Determine the (x, y) coordinate at the center of the cell enclosing the given text.  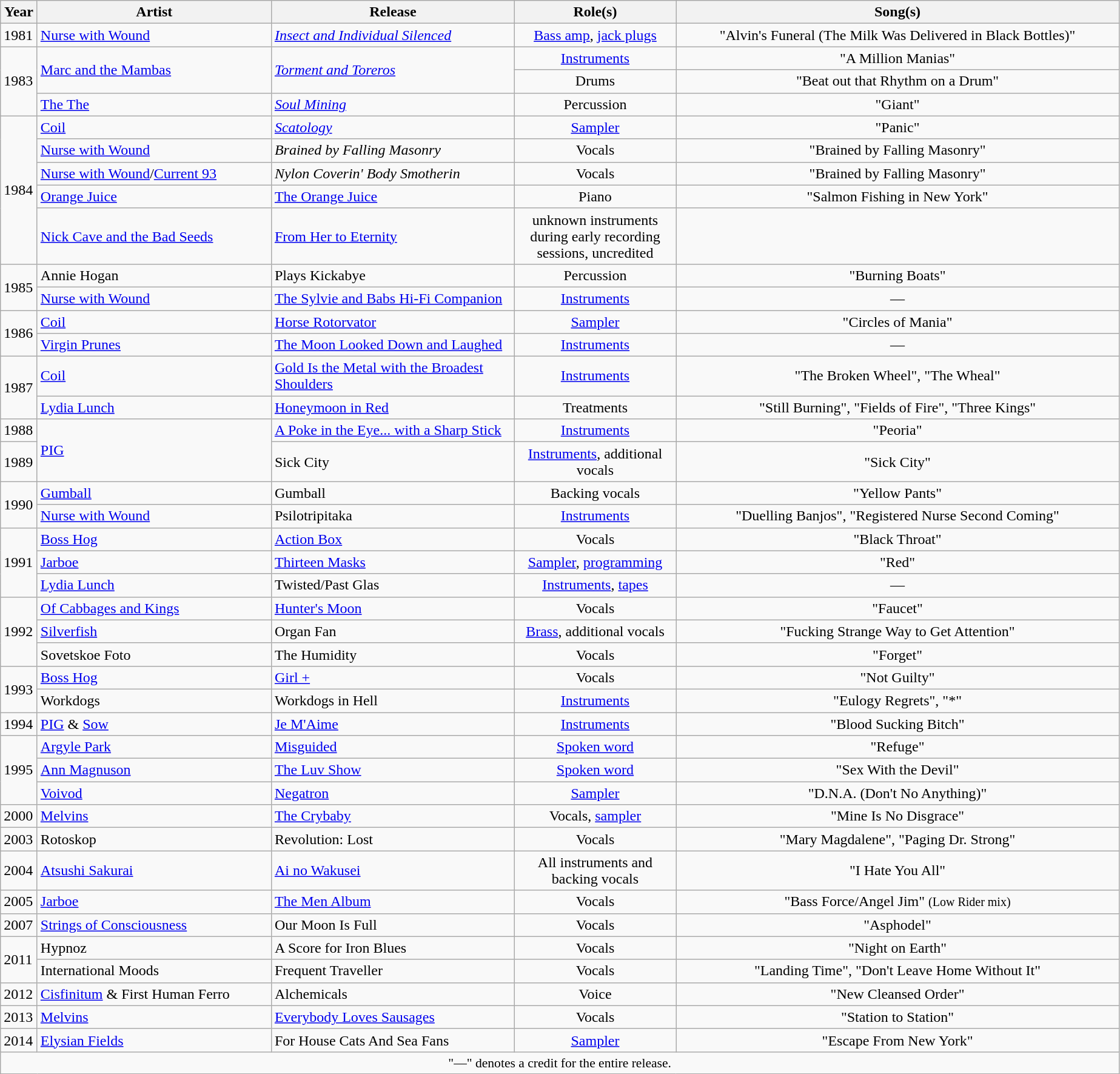
"Peoria" (897, 431)
The Moon Looked Down and Laughed (393, 345)
Psilotripitaka (393, 516)
"Escape From New York" (897, 1040)
1981 (19, 35)
Marc and the Mambas (154, 70)
Voivod (154, 793)
Twisted/Past Glas (393, 585)
Misguided (393, 747)
Vocals, sampler (595, 816)
Hunter's Moon (393, 608)
"Not Guilty" (897, 677)
Scatology (393, 127)
Negatron (393, 793)
Thirteen Masks (393, 562)
The Crybaby (393, 816)
Revolution: Lost (393, 839)
1986 (19, 334)
Our Moon Is Full (393, 925)
2012 (19, 994)
1987 (19, 388)
Cisfinitum & First Human Ferro (154, 994)
"Fucking Strange Way to Get Attention" (897, 631)
Horse Rotorvator (393, 322)
Brass, additional vocals (595, 631)
Everybody Loves Sausages (393, 1017)
"New Cleansed Order" (897, 994)
"Faucet" (897, 608)
Hypnoz (154, 948)
Torment and Toreros (393, 70)
Argyle Park (154, 747)
A Poke in the Eye... with a Sharp Stick (393, 431)
Release (393, 12)
2003 (19, 839)
Plays Kickabye (393, 275)
Atsushi Sakurai (154, 871)
1983 (19, 81)
The Luv Show (393, 770)
All instruments and backing vocals (595, 871)
Drums (595, 81)
"Beat out that Rhythm on a Drum" (897, 81)
The The (154, 104)
1991 (19, 562)
"Duelling Banjos", "Registered Nurse Second Coming" (897, 516)
Ai no Wakusei (393, 871)
Virgin Prunes (154, 345)
2000 (19, 816)
"Giant" (897, 104)
Artist (154, 12)
"Burning Boats" (897, 275)
Silverfish (154, 631)
"Night on Earth" (897, 948)
Song(s) (897, 12)
Annie Hogan (154, 275)
Nylon Coverin' Body Smotherin (393, 173)
Gold Is the Metal with the Broadest Shoulders (393, 376)
"Bass Force/Angel Jim" (Low Rider mix) (897, 902)
"Mine Is No Disgrace" (897, 816)
"Asphodel" (897, 925)
Organ Fan (393, 631)
"Still Burning", "Fields of Fire", "Three Kings" (897, 408)
PIG & Sow (154, 723)
2007 (19, 925)
Sick City (393, 462)
"Sex With the Devil" (897, 770)
Sampler, programming (595, 562)
Backing vocals (595, 493)
The Humidity (393, 654)
Elysian Fields (154, 1040)
"Panic" (897, 127)
Frequent Traveller (393, 971)
Instruments, additional vocals (595, 462)
"Refuge" (897, 747)
Orange Juice (154, 196)
Je M'Aime (393, 723)
1992 (19, 631)
1990 (19, 505)
1995 (19, 770)
Role(s) (595, 12)
"Sick City" (897, 462)
Alchemicals (393, 994)
"Salmon Fishing in New York" (897, 196)
"Circles of Mania" (897, 322)
"Eulogy Regrets", "*" (897, 700)
Voice (595, 994)
Instruments, tapes (595, 585)
1994 (19, 723)
"Red" (897, 562)
2004 (19, 871)
Ann Magnuson (154, 770)
Nurse with Wound/Current 93 (154, 173)
Honeymoon in Red (393, 408)
"Mary Magdalene", "Paging Dr. Strong" (897, 839)
"I Hate You All" (897, 871)
International Moods (154, 971)
Of Cabbages and Kings (154, 608)
The Men Album (393, 902)
"Alvin's Funeral (The Milk Was Delivered in Black Bottles)" (897, 35)
Year (19, 12)
Strings of Consciousness (154, 925)
"Forget" (897, 654)
Brained by Falling Masonry (393, 150)
Treatments (595, 408)
Insect and Individual Silenced (393, 35)
"Black Throat" (897, 539)
Piano (595, 196)
Girl + (393, 677)
Workdogs in Hell (393, 700)
1985 (19, 287)
2014 (19, 1040)
"Station to Station" (897, 1017)
1989 (19, 462)
A Score for Iron Blues (393, 948)
For House Cats And Sea Fans (393, 1040)
"Blood Sucking Bitch" (897, 723)
1988 (19, 431)
"—" denotes a credit for the entire release. (560, 1062)
Workdogs (154, 700)
unknown instruments during early recording sessions, uncredited (595, 236)
The Sylvie and Babs Hi-Fi Companion (393, 298)
PIG (154, 450)
Bass amp, jack plugs (595, 35)
"Yellow Pants" (897, 493)
Action Box (393, 539)
2011 (19, 959)
"A Million Manias" (897, 58)
2005 (19, 902)
The Orange Juice (393, 196)
Nick Cave and the Bad Seeds (154, 236)
"D.N.A. (Don't No Anything)" (897, 793)
1993 (19, 689)
2013 (19, 1017)
Soul Mining (393, 104)
Rotoskop (154, 839)
"Landing Time", "Don't Leave Home Without It" (897, 971)
1984 (19, 190)
Sovetskoe Foto (154, 654)
"The Broken Wheel", "The Wheal" (897, 376)
From Her to Eternity (393, 236)
